Output the [X, Y] coordinate of the center of the cell containing the given text.  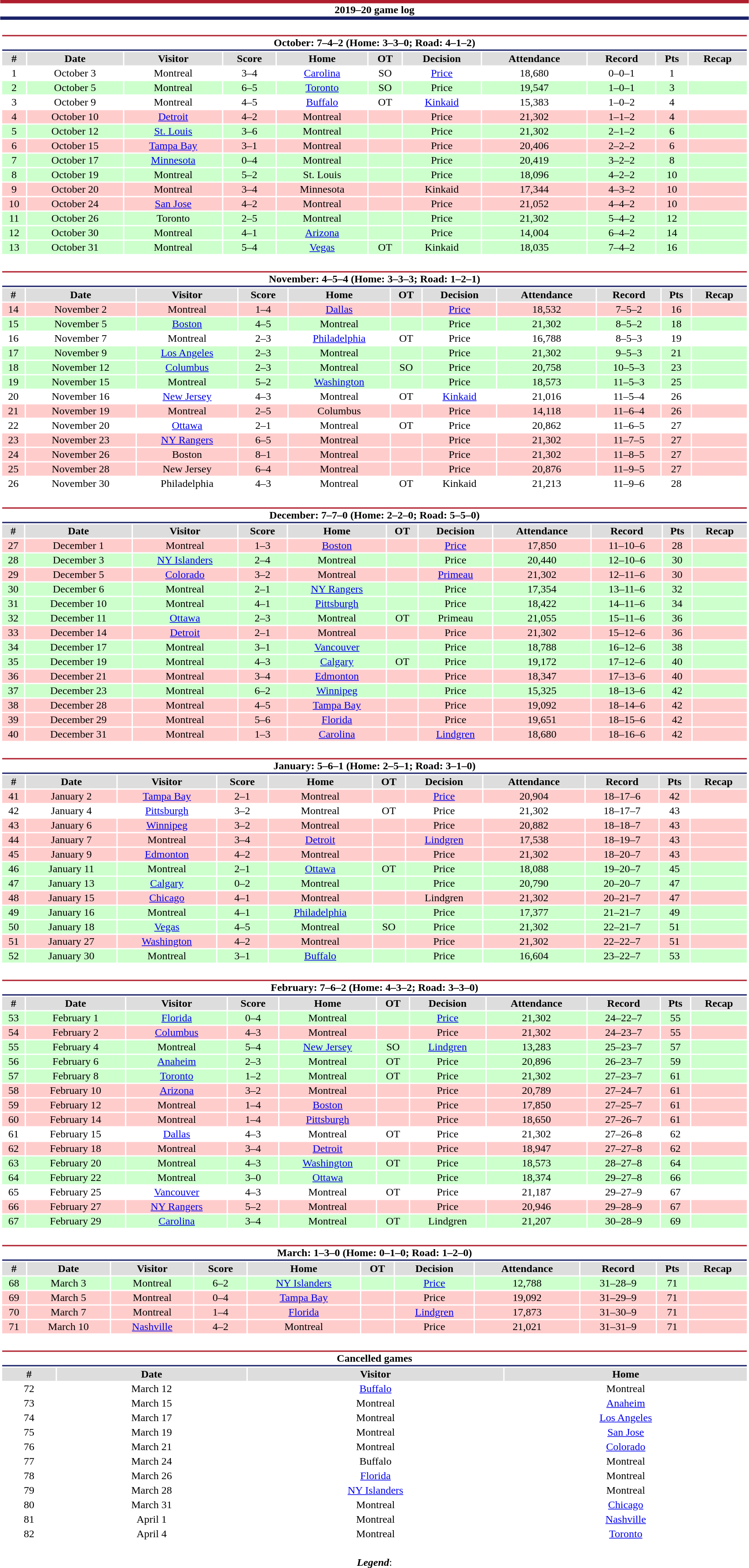
13,283 [536, 1047]
March 10 [68, 1327]
2019–20 game log [374, 10]
18–13–6 [627, 691]
18–14–6 [627, 705]
11–8–5 [629, 454]
19,651 [542, 720]
13 [14, 248]
December 11 [78, 618]
20,419 [534, 161]
11–9–5 [629, 469]
March 19 [152, 1433]
31–28–9 [618, 1283]
November: 4–5–4 (Home: 3–3–3; Road: 1–2–1) [374, 279]
22–21–7 [622, 927]
0–2 [242, 884]
14–11–6 [627, 604]
29–27–9 [624, 1192]
October 19 [75, 175]
21,016 [547, 396]
20,896 [536, 1061]
January 7 [71, 840]
17–13–6 [627, 676]
22 [13, 425]
5–4–2 [621, 219]
15 [13, 324]
December 1 [78, 546]
29–28–9 [624, 1206]
November 5 [80, 324]
February 6 [76, 1061]
12,788 [527, 1283]
17,538 [534, 840]
11–9–6 [629, 483]
December 5 [78, 575]
76 [29, 1447]
81 [29, 1520]
March 7 [68, 1312]
March 12 [152, 1389]
October 26 [75, 219]
18,532 [547, 309]
December 21 [78, 676]
16,788 [547, 338]
17,377 [534, 913]
11–5–3 [629, 382]
2–2–2 [621, 146]
November 20 [80, 425]
1–0–2 [621, 102]
79 [29, 1491]
April 1 [152, 1520]
18,422 [542, 604]
27–27–8 [624, 1148]
39 [13, 720]
January 18 [71, 927]
24–22–7 [624, 1018]
December 31 [78, 734]
52 [13, 956]
February 4 [76, 1047]
November 16 [80, 396]
March 5 [68, 1298]
March 15 [152, 1404]
December 14 [78, 633]
January 13 [71, 884]
November 7 [80, 338]
70 [14, 1312]
March 21 [152, 1447]
20,904 [534, 797]
4–2–2 [621, 175]
18,788 [542, 647]
23–22–7 [622, 956]
11–5–4 [629, 396]
March: 1–3–0 (Home: 0–1–0; Road: 1–2–0) [374, 1253]
February 2 [76, 1032]
December: 7–7–0 (Home: 2–2–0; Road: 5–5–0) [374, 515]
54 [13, 1032]
January 6 [71, 826]
18,947 [536, 1148]
16,604 [534, 956]
21,021 [527, 1327]
January 4 [71, 811]
November 26 [80, 454]
6–4 [263, 469]
24 [13, 454]
November 28 [80, 469]
January 27 [71, 942]
18–19–7 [622, 840]
11 [14, 219]
6–4–2 [621, 233]
31–31–9 [618, 1327]
17,344 [534, 190]
18,035 [534, 248]
31–30–9 [618, 1312]
20,790 [534, 884]
17 [13, 353]
82 [29, 1534]
19,172 [542, 662]
November 19 [80, 411]
18,096 [534, 175]
20,882 [534, 826]
October 5 [75, 88]
2 [14, 88]
March 26 [152, 1476]
October 30 [75, 233]
63 [13, 1163]
2–4 [263, 560]
Cancelled games [374, 1358]
October 20 [75, 190]
January: 5–6–1 (Home: 2–5–1; Road: 3–1–0) [374, 766]
14,004 [534, 233]
48 [13, 898]
March 3 [68, 1283]
41 [13, 797]
20–20–7 [622, 884]
18–18–7 [622, 826]
1–1–2 [621, 117]
17–12–6 [627, 662]
7–5–2 [629, 309]
February 18 [76, 1148]
9 [14, 190]
October 24 [75, 204]
8–5–2 [629, 324]
21,055 [542, 618]
December 19 [78, 662]
46 [13, 869]
3–6 [250, 132]
21,187 [536, 1192]
20–21–7 [622, 898]
11–7–5 [629, 440]
March 17 [152, 1418]
65 [13, 1192]
21,052 [534, 204]
18–17–7 [622, 811]
October 3 [75, 73]
37 [13, 691]
8–1 [263, 454]
24–23–7 [624, 1032]
November 15 [80, 382]
68 [14, 1283]
27–25–7 [624, 1105]
November 12 [80, 367]
8–5–3 [629, 338]
5–6 [263, 720]
April 4 [152, 1534]
1–0–1 [621, 88]
25–23–7 [624, 1047]
5 [14, 132]
February 29 [76, 1221]
31 [13, 604]
60 [13, 1119]
December 10 [78, 604]
77 [29, 1462]
18,374 [536, 1177]
February 14 [76, 1119]
15,325 [542, 691]
72 [29, 1389]
26–23–7 [624, 1061]
18–16–6 [627, 734]
7 [14, 161]
December 29 [78, 720]
78 [29, 1476]
October 9 [75, 102]
January 16 [71, 913]
27–26–7 [624, 1119]
7–4–2 [621, 248]
22–22–7 [622, 942]
0–0–1 [621, 73]
21,213 [547, 483]
October 31 [75, 248]
12–10–6 [627, 560]
January 2 [71, 797]
March 31 [152, 1505]
15–11–6 [627, 618]
December 6 [78, 589]
27–26–8 [624, 1134]
73 [29, 1404]
February 25 [76, 1192]
November 9 [80, 353]
75 [29, 1433]
October 12 [75, 132]
February 1 [76, 1018]
58 [13, 1090]
4–3–2 [621, 190]
January 11 [71, 869]
18–20–7 [622, 855]
20,758 [547, 367]
February 10 [76, 1090]
18,347 [542, 676]
14,118 [547, 411]
21,207 [536, 1221]
November 30 [80, 483]
30–28–9 [624, 1221]
18,650 [536, 1119]
31–29–9 [618, 1298]
27–24–7 [624, 1090]
18–15–6 [627, 720]
33 [13, 633]
9–5–3 [629, 353]
October 17 [75, 161]
3–0 [253, 1177]
20 [13, 396]
October 15 [75, 146]
17,873 [527, 1312]
4–4–2 [621, 204]
20,862 [547, 425]
February 15 [76, 1134]
February 27 [76, 1206]
January 15 [71, 898]
October 10 [75, 117]
20,789 [536, 1090]
February 12 [76, 1105]
44 [13, 840]
18–17–6 [622, 797]
February: 7–6–2 (Home: 4–3–2; Road: 3–3–0) [374, 988]
12–11–6 [627, 575]
January 30 [71, 956]
74 [29, 1418]
16–12–6 [627, 647]
80 [29, 1505]
50 [13, 927]
February 20 [76, 1163]
13–11–6 [627, 589]
20,406 [534, 146]
15,383 [534, 102]
10–5–3 [629, 367]
December 23 [78, 691]
20,876 [547, 469]
56 [13, 1061]
December 28 [78, 705]
19,547 [534, 88]
29 [13, 575]
15–12–6 [627, 633]
35 [13, 662]
27–23–7 [624, 1076]
January 9 [71, 855]
2–1–2 [621, 132]
December 3 [78, 560]
3–2–2 [621, 161]
17,354 [542, 589]
18,088 [534, 869]
March 24 [152, 1462]
21–21–7 [622, 913]
11–6–4 [629, 411]
October: 7–4–2 (Home: 3–3–0; Road: 4–1–2) [374, 43]
11–6–5 [629, 425]
February 22 [76, 1177]
March 28 [152, 1491]
20,946 [536, 1206]
November 23 [80, 440]
November 2 [80, 309]
28–27–8 [624, 1163]
December 17 [78, 647]
29–27–8 [624, 1177]
1–2 [253, 1076]
11–10–6 [627, 546]
20,440 [542, 560]
19–20–7 [622, 869]
February 8 [76, 1076]
